Provide the [x, y] coordinate of the cell's center where the given text is located.  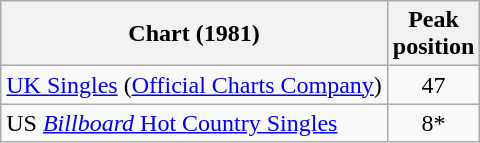
Peakposition [433, 34]
47 [433, 85]
UK Singles (Official Charts Company) [194, 85]
US Billboard Hot Country Singles [194, 123]
Chart (1981) [194, 34]
8* [433, 123]
